Provide the (X, Y) coordinate of the cell's center where the given text is located.  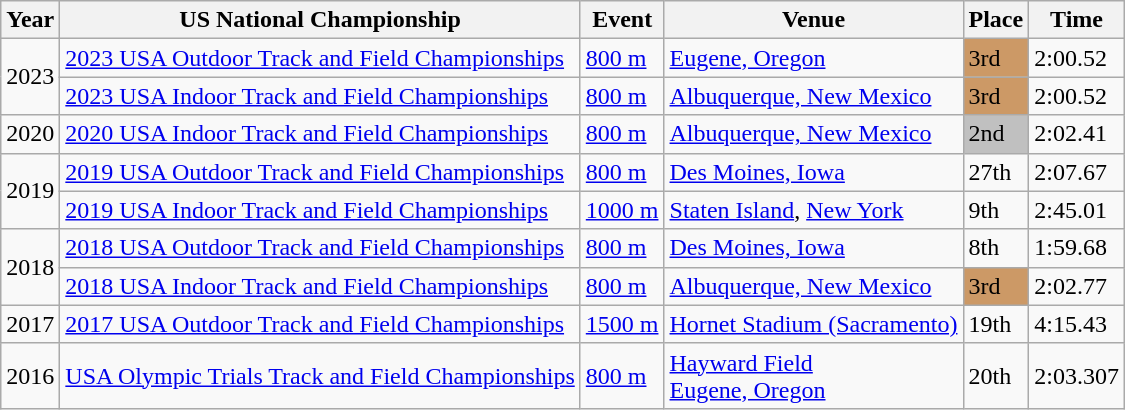
2020 (30, 134)
2023 USA Outdoor Track and Field Championships (320, 58)
2020 USA Indoor Track and Field Championships (320, 134)
2018 USA Indoor Track and Field Championships (320, 286)
Place (996, 20)
2019 (30, 191)
US National Championship (320, 20)
8th (996, 248)
Year (30, 20)
2:45.01 (1077, 210)
2018 (30, 267)
2:02.41 (1077, 134)
2nd (996, 134)
2:03.307 (1077, 376)
2023 (30, 77)
1500 m (622, 324)
19th (996, 324)
Event (622, 20)
Venue (814, 20)
1:59.68 (1077, 248)
2:02.77 (1077, 286)
Eugene, Oregon (814, 58)
Time (1077, 20)
27th (996, 172)
2019 USA Indoor Track and Field Championships (320, 210)
2018 USA Outdoor Track and Field Championships (320, 248)
2:07.67 (1077, 172)
Hornet Stadium (Sacramento) (814, 324)
2016 (30, 376)
2017 (30, 324)
Hayward FieldEugene, Oregon (814, 376)
USA Olympic Trials Track and Field Championships (320, 376)
Staten Island, New York (814, 210)
1000 m (622, 210)
20th (996, 376)
2019 USA Outdoor Track and Field Championships (320, 172)
4:15.43 (1077, 324)
9th (996, 210)
2023 USA Indoor Track and Field Championships (320, 96)
2017 USA Outdoor Track and Field Championships (320, 324)
